Find where the given text appears and provide that cell's center as (X, Y) coordinate. 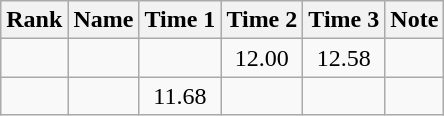
Time 3 (344, 20)
Rank (34, 20)
12.00 (262, 58)
12.58 (344, 58)
Note (414, 20)
Name (104, 20)
Time 1 (180, 20)
Time 2 (262, 20)
11.68 (180, 96)
